Return [X, Y] of the center of cell containing provided text 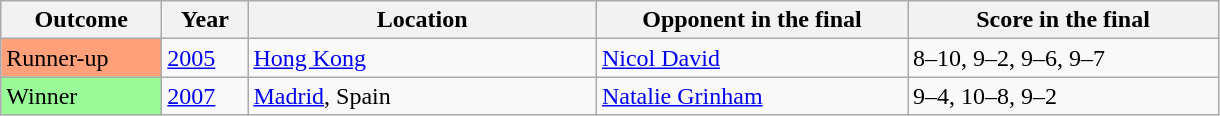
Nicol David [752, 58]
Natalie Grinham [752, 96]
8–10, 9–2, 9–6, 9–7 [1064, 58]
Year [205, 20]
Madrid, Spain [422, 96]
Score in the final [1064, 20]
Location [422, 20]
Outcome [82, 20]
2005 [205, 58]
Opponent in the final [752, 20]
9–4, 10–8, 9–2 [1064, 96]
Hong Kong [422, 58]
Winner [82, 96]
2007 [205, 96]
Runner-up [82, 58]
